Locate the cell with the specified text and output its [X, Y] center coordinate. 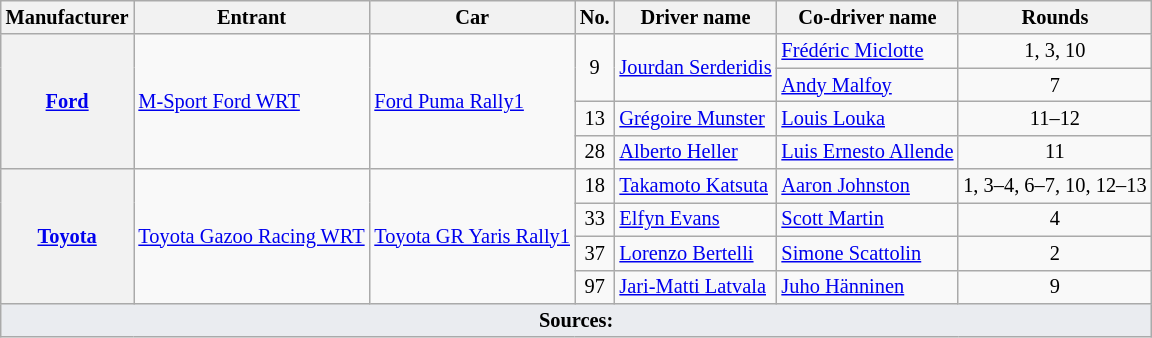
Frédéric Miclotte [868, 51]
28 [595, 152]
Sources: [576, 320]
Co-driver name [868, 17]
Jari-Matti Latvala [696, 287]
Luis Ernesto Allende [868, 152]
M-Sport Ford WRT [252, 102]
Rounds [1054, 17]
Jourdan Serderidis [696, 68]
11 [1054, 152]
1, 3, 10 [1054, 51]
Ford Puma Rally1 [472, 102]
Lorenzo Bertelli [696, 253]
Toyota [68, 236]
Manufacturer [68, 17]
13 [595, 118]
Takamoto Katsuta [696, 186]
Grégoire Munster [696, 118]
4 [1054, 219]
Elfyn Evans [696, 219]
Toyota GR Yaris Rally1 [472, 236]
Andy Malfoy [868, 85]
37 [595, 253]
Scott Martin [868, 219]
7 [1054, 85]
1, 3–4, 6–7, 10, 12–13 [1054, 186]
Driver name [696, 17]
18 [595, 186]
Louis Louka [868, 118]
11–12 [1054, 118]
Alberto Heller [696, 152]
Ford [68, 102]
Simone Scattolin [868, 253]
2 [1054, 253]
Entrant [252, 17]
No. [595, 17]
Toyota Gazoo Racing WRT [252, 236]
Juho Hänninen [868, 287]
33 [595, 219]
Aaron Johnston [868, 186]
Car [472, 17]
97 [595, 287]
